Capture the cell that displays the provided text and extract its [X, Y] central coordinate. 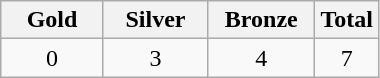
0 [52, 58]
Bronze [262, 20]
4 [262, 58]
Gold [52, 20]
Total [347, 20]
7 [347, 58]
Silver [155, 20]
3 [155, 58]
